From the cell containing the given text, extract its center point as [X, Y] coordinate. 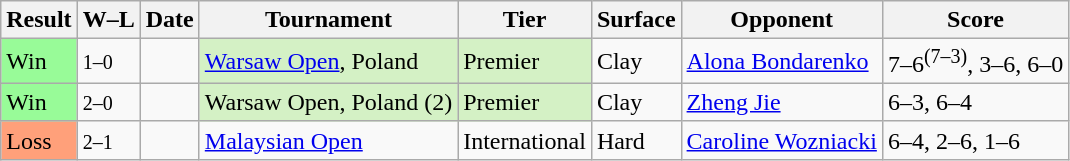
Malaysian Open [328, 140]
Result [39, 20]
Surface [636, 20]
Alona Bondarenko [782, 62]
1–0 [108, 62]
Caroline Wozniacki [782, 140]
W–L [108, 20]
2–0 [108, 102]
7–6(7–3), 3–6, 6–0 [975, 62]
Zheng Jie [782, 102]
Score [975, 20]
2–1 [108, 140]
6–4, 2–6, 1–6 [975, 140]
Loss [39, 140]
Tournament [328, 20]
Hard [636, 140]
International [525, 140]
Warsaw Open, Poland (2) [328, 102]
Warsaw Open, Poland [328, 62]
Opponent [782, 20]
Date [170, 20]
Tier [525, 20]
6–3, 6–4 [975, 102]
